Search for the cell housing the specified text and yield its [x, y] center coordinate. 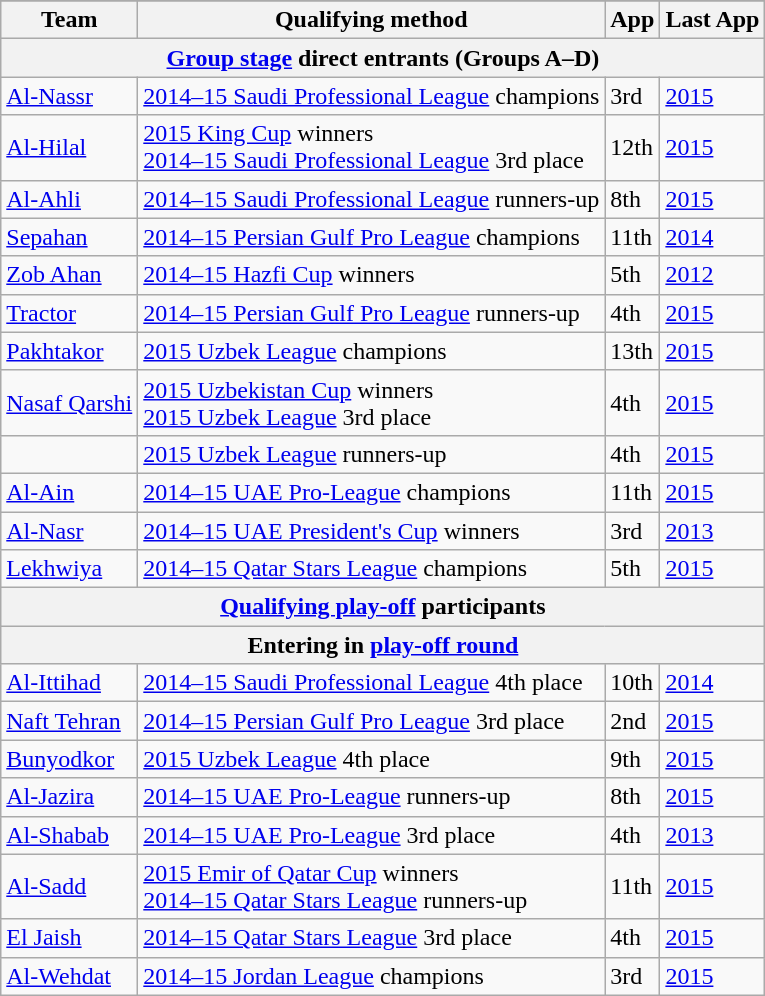
Al-Shabab [70, 835]
2014–15 Persian Gulf Pro League champions [372, 237]
2015 Uzbekistan Cup winners2015 Uzbek League 3rd place [372, 402]
2015 Uzbek League 4th place [372, 759]
Al-Ahli [70, 199]
Al-Nassr [70, 96]
2014–15 Saudi Professional League runners-up [372, 199]
2014–15 UAE Pro-League runners-up [372, 797]
Zob Ahan [70, 275]
Bunyodkor [70, 759]
Naft Tehran [70, 721]
2014–15 UAE President's Cup winners [372, 531]
2014–15 Saudi Professional League champions [372, 96]
App [632, 20]
Al-Wehdat [70, 976]
2014–15 Qatar Stars League 3rd place [372, 938]
Nasaf Qarshi [70, 402]
2015 Emir of Qatar Cup winners2014–15 Qatar Stars League runners-up [372, 886]
9th [632, 759]
2015 King Cup winners2014–15 Saudi Professional League 3rd place [372, 148]
2014–15 Qatar Stars League champions [372, 569]
2012 [712, 275]
Al-Jazira [70, 797]
Qualifying method [372, 20]
2014–15 Saudi Professional League 4th place [372, 683]
10th [632, 683]
2014–15 UAE Pro-League 3rd place [372, 835]
2014–15 Jordan League champions [372, 976]
Last App [712, 20]
2nd [632, 721]
2014–15 Persian Gulf Pro League 3rd place [372, 721]
2015 Uzbek League champions [372, 351]
Team [70, 20]
Al-Sadd [70, 886]
2014–15 Hazfi Cup winners [372, 275]
2014–15 UAE Pro-League champions [372, 492]
El Jaish [70, 938]
Tractor [70, 313]
13th [632, 351]
12th [632, 148]
Al-Hilal [70, 148]
Sepahan [70, 237]
Al-Ain [70, 492]
Pakhtakor [70, 351]
2015 Uzbek League runners-up [372, 454]
Al-Nasr [70, 531]
Qualifying play-off participants [383, 607]
Group stage direct entrants (Groups A–D) [383, 58]
Entering in play-off round [383, 645]
Lekhwiya [70, 569]
Al-Ittihad [70, 683]
2014–15 Persian Gulf Pro League runners-up [372, 313]
